Provide the (x, y) coordinate of the cell's center where the given text is located.  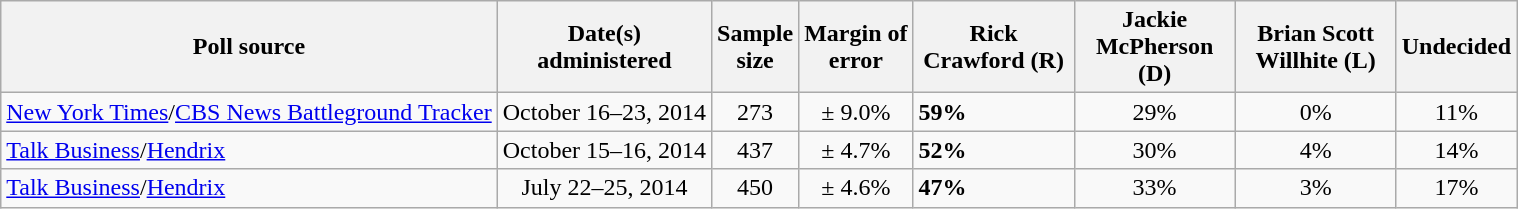
273 (756, 112)
Poll source (249, 47)
450 (756, 188)
59% (994, 112)
0% (1316, 112)
33% (1154, 188)
11% (1456, 112)
October 16–23, 2014 (604, 112)
Samplesize (756, 47)
New York Times/CBS News Battleground Tracker (249, 112)
± 9.0% (856, 112)
October 15–16, 2014 (604, 150)
29% (1154, 112)
July 22–25, 2014 (604, 188)
RickCrawford (R) (994, 47)
± 4.7% (856, 150)
17% (1456, 188)
3% (1316, 188)
Date(s)administered (604, 47)
± 4.6% (856, 188)
52% (994, 150)
Brian ScottWillhite (L) (1316, 47)
4% (1316, 150)
30% (1154, 150)
Margin oferror (856, 47)
JackieMcPherson (D) (1154, 47)
14% (1456, 150)
47% (994, 188)
Undecided (1456, 47)
437 (756, 150)
